Detect which cell encompasses the target text, then output its (X, Y) center coordinate. 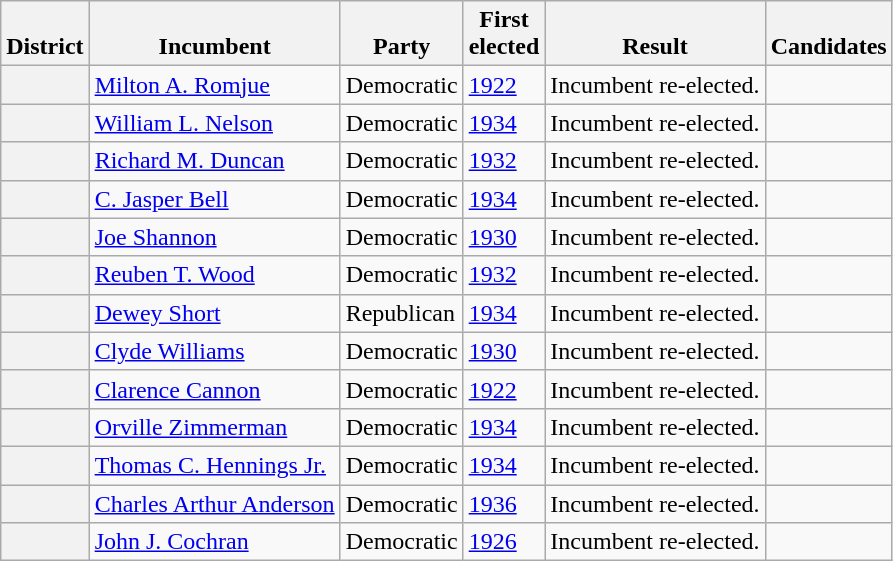
William L. Nelson (214, 123)
John J. Cochran (214, 542)
Clarence Cannon (214, 389)
District (45, 34)
Joe Shannon (214, 237)
Reuben T. Wood (214, 275)
Richard M. Duncan (214, 161)
Charles Arthur Anderson (214, 503)
Candidates (828, 34)
Result (655, 34)
Incumbent (214, 34)
C. Jasper Bell (214, 199)
Milton A. Romjue (214, 85)
1926 (504, 542)
Firstelected (504, 34)
Dewey Short (214, 313)
Clyde Williams (214, 351)
Party (402, 34)
1936 (504, 503)
Republican (402, 313)
Thomas C. Hennings Jr. (214, 465)
Orville Zimmerman (214, 427)
